From the cell containing the given text, extract its center point as [x, y] coordinate. 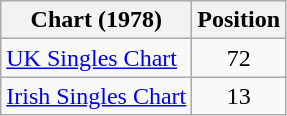
13 [239, 96]
UK Singles Chart [96, 58]
Position [239, 20]
72 [239, 58]
Irish Singles Chart [96, 96]
Chart (1978) [96, 20]
